Search for the cell housing the specified text and yield its (X, Y) center coordinate. 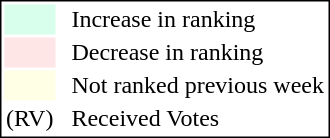
Decrease in ranking (198, 53)
Increase in ranking (198, 19)
Not ranked previous week (198, 85)
Received Votes (198, 119)
(RV) (29, 119)
